From the cell containing the given text, extract its center point as [x, y] coordinate. 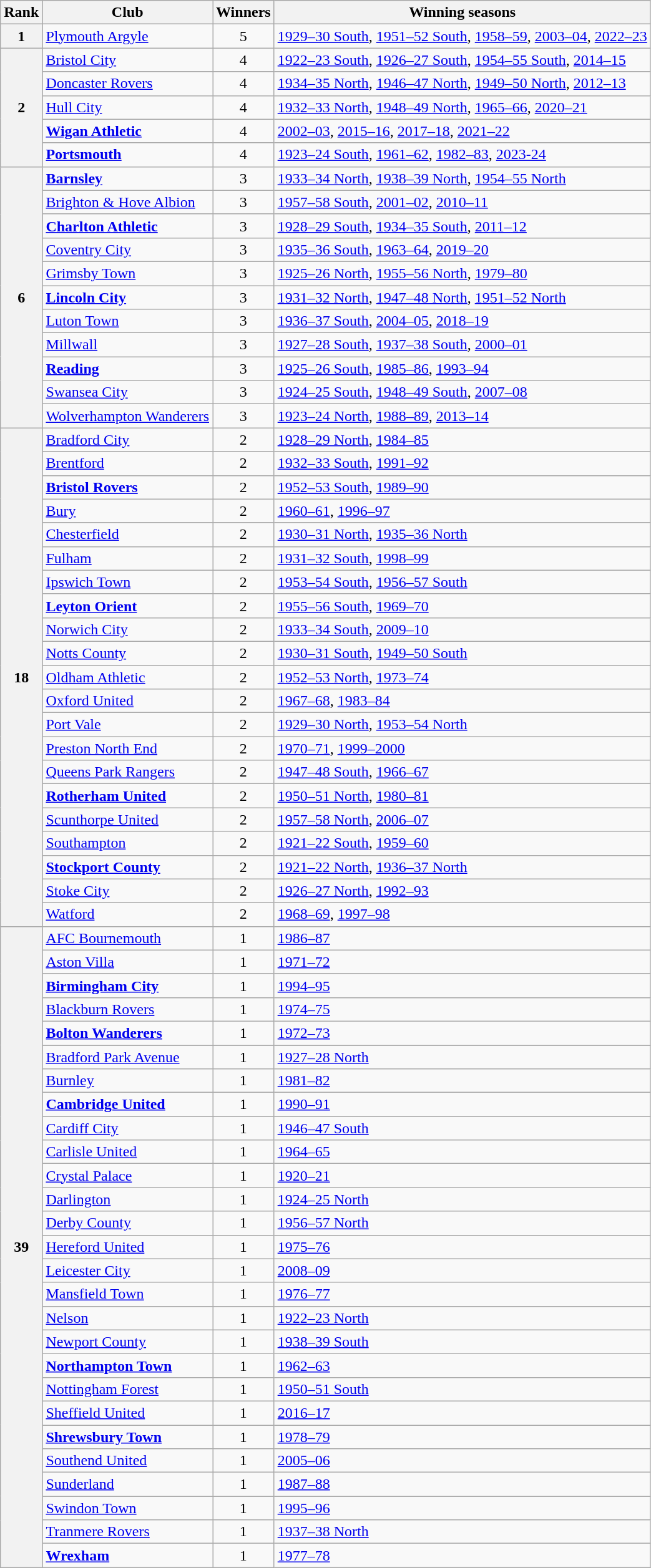
1924–25 South, 1948–49 South, 2007–08 [462, 392]
Queens Park Rangers [127, 772]
Leyton Orient [127, 606]
Bristol City [127, 60]
1928–29 North, 1984–85 [462, 440]
1981–82 [462, 1081]
1923–24 South, 1961–62, 1982–83, 2023-24 [462, 155]
5 [243, 36]
2005–06 [462, 1461]
Sheffield United [127, 1413]
Brighton & Hove Albion [127, 202]
1930–31 South, 1949–50 South [462, 653]
18 [21, 677]
1967–68, 1983–84 [462, 701]
1994–95 [462, 985]
Notts County [127, 653]
Stoke City [127, 891]
1927–28 South, 1937–38 South, 2000–01 [462, 345]
1925–26 South, 1985–86, 1993–94 [462, 369]
Bradford Park Avenue [127, 1057]
Coventry City [127, 249]
1947–48 South, 1966–67 [462, 772]
1936–37 South, 2004–05, 2018–19 [462, 321]
1971–72 [462, 962]
Nottingham Forest [127, 1389]
Wolverhampton Wanderers [127, 416]
Port Vale [127, 725]
1956–57 North [462, 1223]
Brentford [127, 463]
Derby County [127, 1223]
1952–53 South, 1989–90 [462, 487]
Blackburn Rovers [127, 1009]
1929–30 South, 1951–52 South, 1958–59, 2003–04, 2022–23 [462, 36]
1920–21 [462, 1176]
1934–35 North, 1946–47 North, 1949–50 North, 2012–13 [462, 84]
2002–03, 2015–16, 2017–18, 2021–22 [462, 131]
1946–47 South [462, 1128]
Millwall [127, 345]
1937–38 North [462, 1532]
Reading [127, 369]
1933–34 North, 1938–39 North, 1954–55 North [462, 178]
Club [127, 12]
Portsmouth [127, 155]
1957–58 North, 2006–07 [462, 820]
Carlisle United [127, 1152]
Doncaster Rovers [127, 84]
1922–23 South, 1926–27 South, 1954–55 South, 2014–15 [462, 60]
Swindon Town [127, 1508]
Swansea City [127, 392]
Oxford United [127, 701]
Aston Villa [127, 962]
1925–26 North, 1955–56 North, 1979–80 [462, 273]
Preston North End [127, 748]
1922–23 North [462, 1318]
Southampton [127, 843]
1974–75 [462, 1009]
Stockport County [127, 867]
1977–78 [462, 1556]
Scunthorpe United [127, 820]
Winning seasons [462, 12]
1952–53 North, 1973–74 [462, 677]
1986–87 [462, 938]
Chesterfield [127, 535]
1953–54 South, 1956–57 South [462, 582]
1933–34 South, 2009–10 [462, 629]
Oldham Athletic [127, 677]
Mansfield Town [127, 1294]
1950–51 South [462, 1389]
1962–63 [462, 1365]
1987–88 [462, 1484]
Bradford City [127, 440]
6 [21, 297]
1978–79 [462, 1436]
Darlington [127, 1199]
Luton Town [127, 321]
Cambridge United [127, 1105]
1921–22 South, 1959–60 [462, 843]
1931–32 North, 1947–48 North, 1951–52 North [462, 298]
Rank [21, 12]
Wrexham [127, 1556]
1932–33 South, 1991–92 [462, 463]
1932–33 North, 1948–49 North, 1965–66, 2020–21 [462, 107]
Hull City [127, 107]
1927–28 North [462, 1057]
1926–27 North, 1992–93 [462, 891]
Burnley [127, 1081]
Southend United [127, 1461]
2016–17 [462, 1413]
1964–65 [462, 1152]
Norwich City [127, 629]
1955–56 South, 1969–70 [462, 606]
Winners [243, 12]
Sunderland [127, 1484]
Nelson [127, 1318]
Leicester City [127, 1270]
1938–39 South [462, 1342]
Watford [127, 914]
1995–96 [462, 1508]
1929–30 North, 1953–54 North [462, 725]
1970–71, 1999–2000 [462, 748]
1976–77 [462, 1294]
1924–25 North [462, 1199]
Charlton Athletic [127, 226]
Bury [127, 511]
1931–32 South, 1998–99 [462, 558]
1928–29 South, 1934–35 South, 2011–12 [462, 226]
Newport County [127, 1342]
Barnsley [127, 178]
Northampton Town [127, 1365]
1935–36 South, 1963–64, 2019–20 [462, 249]
1990–91 [462, 1105]
2008–09 [462, 1270]
1950–51 North, 1980–81 [462, 796]
Plymouth Argyle [127, 36]
1923–24 North, 1988–89, 2013–14 [462, 416]
Birmingham City [127, 985]
Lincoln City [127, 298]
1972–73 [462, 1033]
Bolton Wanderers [127, 1033]
1957–58 South, 2001–02, 2010–11 [462, 202]
AFC Bournemouth [127, 938]
Rotherham United [127, 796]
Shrewsbury Town [127, 1436]
Crystal Palace [127, 1176]
Wigan Athletic [127, 131]
Tranmere Rovers [127, 1532]
Ipswich Town [127, 582]
Grimsby Town [127, 273]
Bristol Rovers [127, 487]
1960–61, 1996–97 [462, 511]
1921–22 North, 1936–37 North [462, 867]
1975–76 [462, 1247]
Fulham [127, 558]
1930–31 North, 1935–36 North [462, 535]
Hereford United [127, 1247]
Cardiff City [127, 1128]
1968–69, 1997–98 [462, 914]
39 [21, 1247]
